Provide the [X, Y] coordinate of the cell's center where the given text is located.  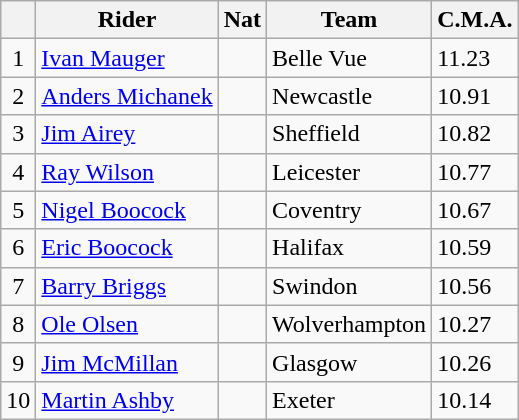
9 [18, 362]
C.M.A. [475, 20]
Halifax [350, 248]
Eric Boocock [127, 248]
10.77 [475, 172]
Martin Ashby [127, 400]
10.67 [475, 210]
Nat [242, 20]
10 [18, 400]
Newcastle [350, 96]
Ray Wilson [127, 172]
11.23 [475, 58]
Coventry [350, 210]
4 [18, 172]
Exeter [350, 400]
Wolverhampton [350, 324]
Belle Vue [350, 58]
10.59 [475, 248]
8 [18, 324]
Anders Michanek [127, 96]
Sheffield [350, 134]
Swindon [350, 286]
3 [18, 134]
10.26 [475, 362]
Team [350, 20]
Jim McMillan [127, 362]
10.91 [475, 96]
Glasgow [350, 362]
10.82 [475, 134]
1 [18, 58]
Ole Olsen [127, 324]
Nigel Boocock [127, 210]
10.14 [475, 400]
Rider [127, 20]
5 [18, 210]
10.56 [475, 286]
6 [18, 248]
Ivan Mauger [127, 58]
2 [18, 96]
Barry Briggs [127, 286]
Jim Airey [127, 134]
7 [18, 286]
Leicester [350, 172]
10.27 [475, 324]
